Return [x, y] of the center of cell containing provided text 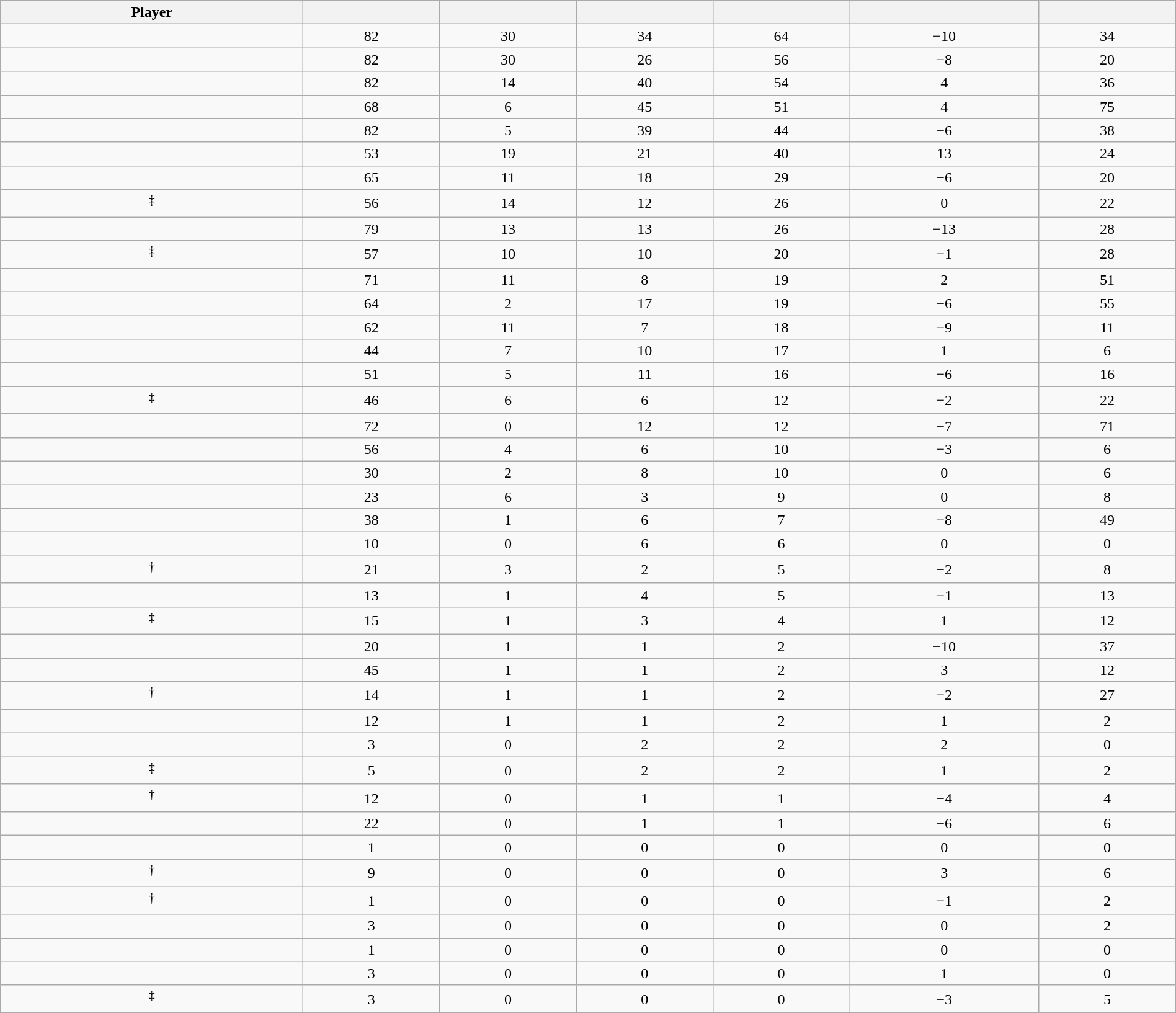
36 [1107, 83]
24 [1107, 154]
Player [152, 12]
53 [372, 154]
55 [1107, 303]
−13 [944, 229]
57 [372, 254]
29 [781, 177]
75 [1107, 107]
72 [372, 426]
62 [372, 328]
−7 [944, 426]
23 [372, 496]
54 [781, 83]
27 [1107, 696]
37 [1107, 646]
15 [372, 620]
79 [372, 229]
65 [372, 177]
−4 [944, 798]
39 [644, 130]
46 [372, 401]
−9 [944, 328]
49 [1107, 520]
68 [372, 107]
